Extract the [x, y] coordinate from the center of the cell holding the provided text.  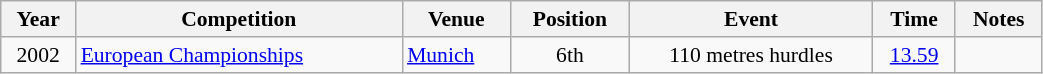
Position [570, 19]
Munich [456, 55]
Event [751, 19]
6th [570, 55]
Year [38, 19]
Notes [998, 19]
Time [914, 19]
Venue [456, 19]
13.59 [914, 55]
European Championships [240, 55]
2002 [38, 55]
110 metres hurdles [751, 55]
Competition [240, 19]
